Return the [X, Y] coordinate for the center point of the cell that contains the specified text.  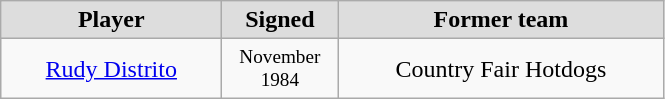
Former team [501, 20]
Player [112, 20]
Rudy Distrito [112, 69]
November 1984 [280, 69]
Signed [280, 20]
Country Fair Hotdogs [501, 69]
